Provide the [x, y] coordinate of the cell's center where the given text is located.  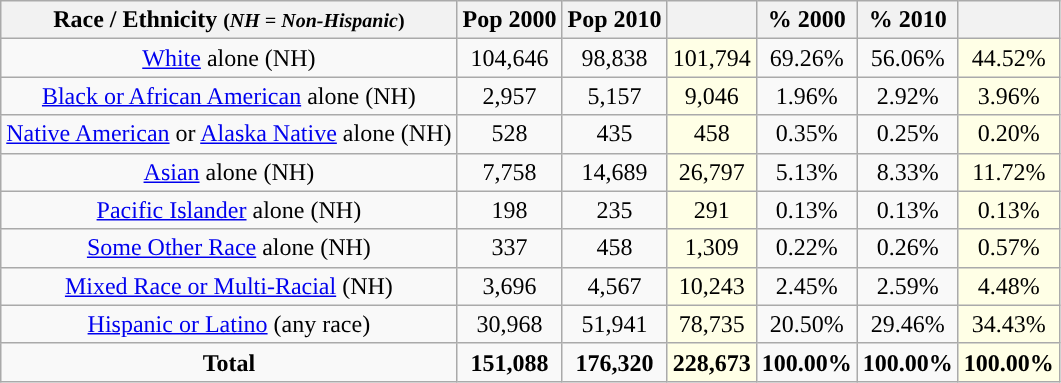
11.72% [1008, 172]
Pop 2000 [510, 20]
Pacific Islander alone (NH) [229, 210]
2,957 [510, 96]
Black or African American alone (NH) [229, 96]
2.45% [806, 286]
20.50% [806, 324]
56.06% [908, 58]
69.26% [806, 58]
26,797 [712, 172]
1,309 [712, 248]
291 [712, 210]
10,243 [712, 286]
98,838 [614, 58]
2.92% [908, 96]
4.48% [1008, 286]
44.52% [1008, 58]
3,696 [510, 286]
0.25% [908, 134]
30,968 [510, 324]
0.22% [806, 248]
Race / Ethnicity (NH = Non-Hispanic) [229, 20]
435 [614, 134]
101,794 [712, 58]
228,673 [712, 362]
% 2000 [806, 20]
Hispanic or Latino (any race) [229, 324]
Total [229, 362]
5.13% [806, 172]
14,689 [614, 172]
White alone (NH) [229, 58]
8.33% [908, 172]
235 [614, 210]
9,046 [712, 96]
51,941 [614, 324]
% 2010 [908, 20]
5,157 [614, 96]
7,758 [510, 172]
0.35% [806, 134]
3.96% [1008, 96]
Pop 2010 [614, 20]
Some Other Race alone (NH) [229, 248]
0.57% [1008, 248]
Asian alone (NH) [229, 172]
Native American or Alaska Native alone (NH) [229, 134]
337 [510, 248]
2.59% [908, 286]
176,320 [614, 362]
78,735 [712, 324]
4,567 [614, 286]
151,088 [510, 362]
0.20% [1008, 134]
0.26% [908, 248]
29.46% [908, 324]
1.96% [806, 96]
Mixed Race or Multi-Racial (NH) [229, 286]
198 [510, 210]
528 [510, 134]
34.43% [1008, 324]
104,646 [510, 58]
